Scan for the cell matching the given text and deliver its [x, y] coordinate at center. 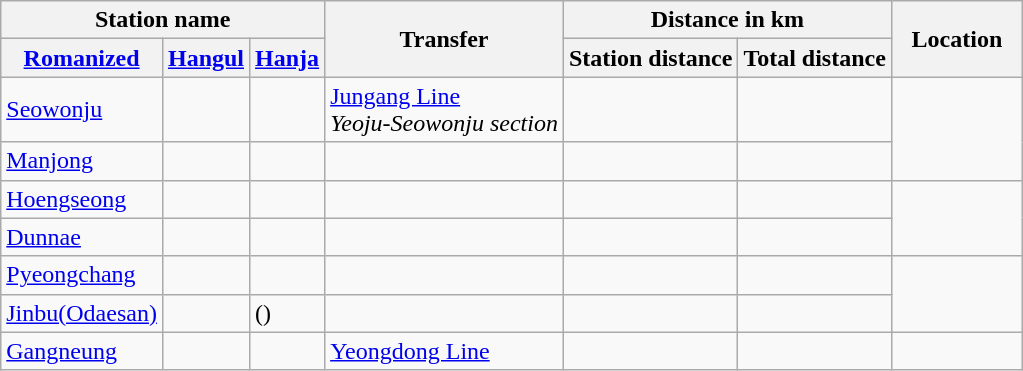
Station distance [650, 58]
() [288, 313]
Yeongdong Line [444, 351]
Hoengseong [82, 199]
Transfer [444, 39]
Gangneung [82, 351]
Location [956, 39]
Distance in km [727, 20]
Jinbu(Odaesan) [82, 313]
Romanized [82, 58]
Jungang LineYeoju-Seowonju section [444, 110]
Dunnae [82, 237]
Manjong [82, 161]
Pyeongchang [82, 275]
Seowonju [82, 110]
Hangul [206, 58]
Station name [163, 20]
Total distance [815, 58]
Hanja [288, 58]
